Locate the cell with the specified text and output its (x, y) center coordinate. 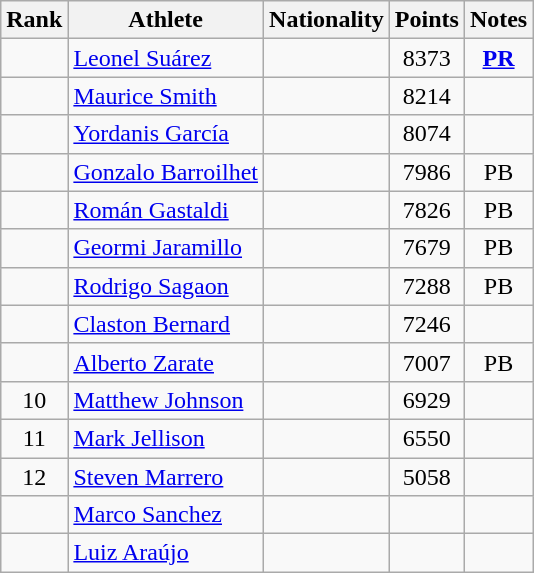
8214 (426, 96)
Athlete (166, 20)
8373 (426, 58)
7679 (426, 248)
12 (34, 477)
Román Gastaldi (166, 210)
Leonel Suárez (166, 58)
5058 (426, 477)
Gonzalo Barroilhet (166, 172)
7826 (426, 210)
7246 (426, 324)
Marco Sanchez (166, 515)
Rank (34, 20)
8074 (426, 134)
Steven Marrero (166, 477)
Claston Bernard (166, 324)
6929 (426, 400)
7288 (426, 286)
11 (34, 438)
Geormi Jaramillo (166, 248)
Notes (498, 20)
Nationality (327, 20)
7007 (426, 362)
Mark Jellison (166, 438)
Luiz Araújo (166, 553)
PR (498, 58)
7986 (426, 172)
Maurice Smith (166, 96)
Points (426, 20)
Yordanis García (166, 134)
Rodrigo Sagaon (166, 286)
10 (34, 400)
6550 (426, 438)
Alberto Zarate (166, 362)
Matthew Johnson (166, 400)
